Search for the cell housing the specified text and yield its (x, y) center coordinate. 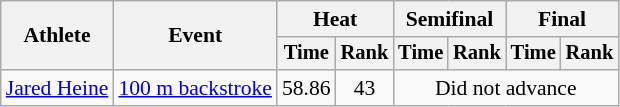
Event (195, 36)
Final (562, 19)
Athlete (58, 36)
Semifinal (449, 19)
43 (365, 88)
100 m backstroke (195, 88)
Did not advance (506, 88)
Heat (335, 19)
58.86 (306, 88)
Jared Heine (58, 88)
